Return the [X, Y] coordinate for the center point of the cell that contains the specified text.  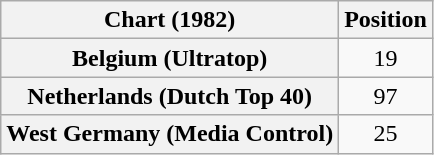
Netherlands (Dutch Top 40) [170, 96]
97 [386, 96]
West Germany (Media Control) [170, 134]
Belgium (Ultratop) [170, 58]
Position [386, 20]
19 [386, 58]
Chart (1982) [170, 20]
25 [386, 134]
